Provide the [X, Y] coordinate of the cell's center where the given text is located.  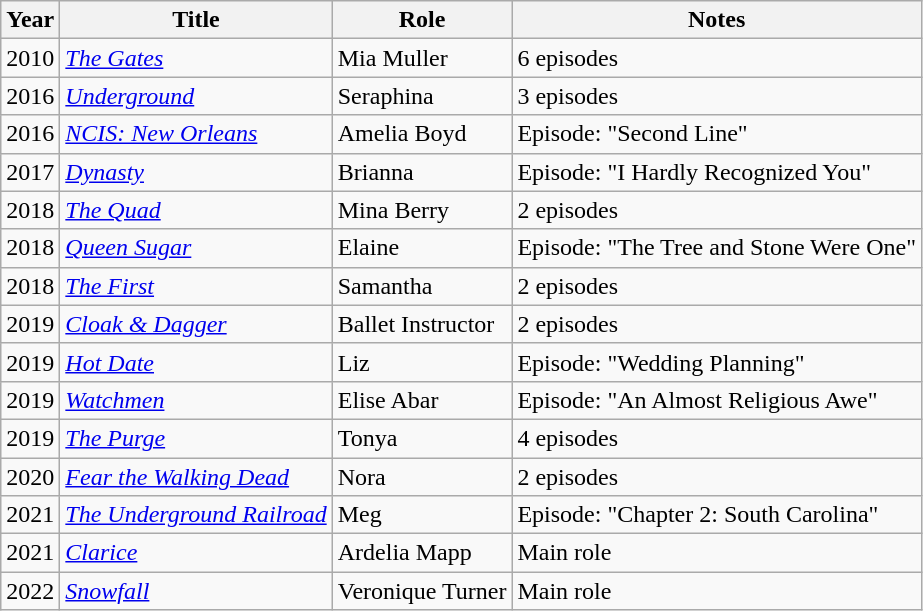
Watchmen [196, 400]
2020 [30, 477]
Episode: "Wedding Planning" [717, 362]
Samantha [422, 286]
Mina Berry [422, 210]
The Quad [196, 210]
Title [196, 20]
3 episodes [717, 96]
Notes [717, 20]
Hot Date [196, 362]
Nora [422, 477]
Underground [196, 96]
Tonya [422, 438]
The Underground Railroad [196, 515]
The First [196, 286]
The Purge [196, 438]
Episode: "Chapter 2: South Carolina" [717, 515]
Elise Abar [422, 400]
Queen Sugar [196, 248]
Cloak & Dagger [196, 324]
Elaine [422, 248]
Mia Muller [422, 58]
NCIS: New Orleans [196, 134]
Brianna [422, 172]
Episode: "The Tree and Stone Were One" [717, 248]
2010 [30, 58]
2017 [30, 172]
Seraphina [422, 96]
4 episodes [717, 438]
Veronique Turner [422, 591]
Meg [422, 515]
The Gates [196, 58]
Ballet Instructor [422, 324]
Ardelia Mapp [422, 553]
Episode: "I Hardly Recognized You" [717, 172]
Snowfall [196, 591]
Amelia Boyd [422, 134]
Clarice [196, 553]
Episode: "An Almost Religious Awe" [717, 400]
Year [30, 20]
Fear the Walking Dead [196, 477]
Dynasty [196, 172]
2022 [30, 591]
Role [422, 20]
Episode: "Second Line" [717, 134]
6 episodes [717, 58]
Liz [422, 362]
